Detect which cell encompasses the target text, then output its (x, y) center coordinate. 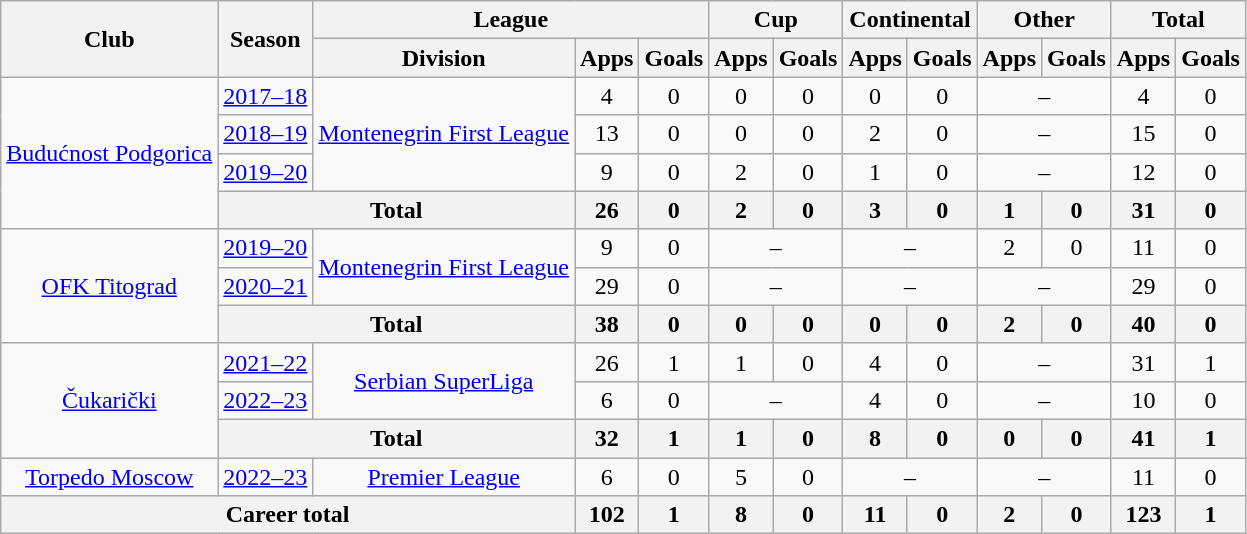
15 (1143, 134)
32 (607, 438)
Budućnost Podgorica (110, 153)
102 (607, 515)
3 (875, 210)
League (511, 20)
Serbian SuperLiga (444, 381)
40 (1143, 324)
Cup (776, 20)
13 (607, 134)
Torpedo Moscow (110, 477)
Club (110, 39)
41 (1143, 438)
Other (1044, 20)
Season (266, 39)
Continental (910, 20)
OFK Titograd (110, 286)
2017–18 (266, 96)
2020–21 (266, 286)
Career total (288, 515)
10 (1143, 400)
Premier League (444, 477)
12 (1143, 172)
5 (741, 477)
Division (444, 58)
123 (1143, 515)
2021–22 (266, 362)
2018–19 (266, 134)
Čukarički (110, 400)
38 (607, 324)
